Return the (X, Y) coordinate for the center point of the cell that contains the specified text.  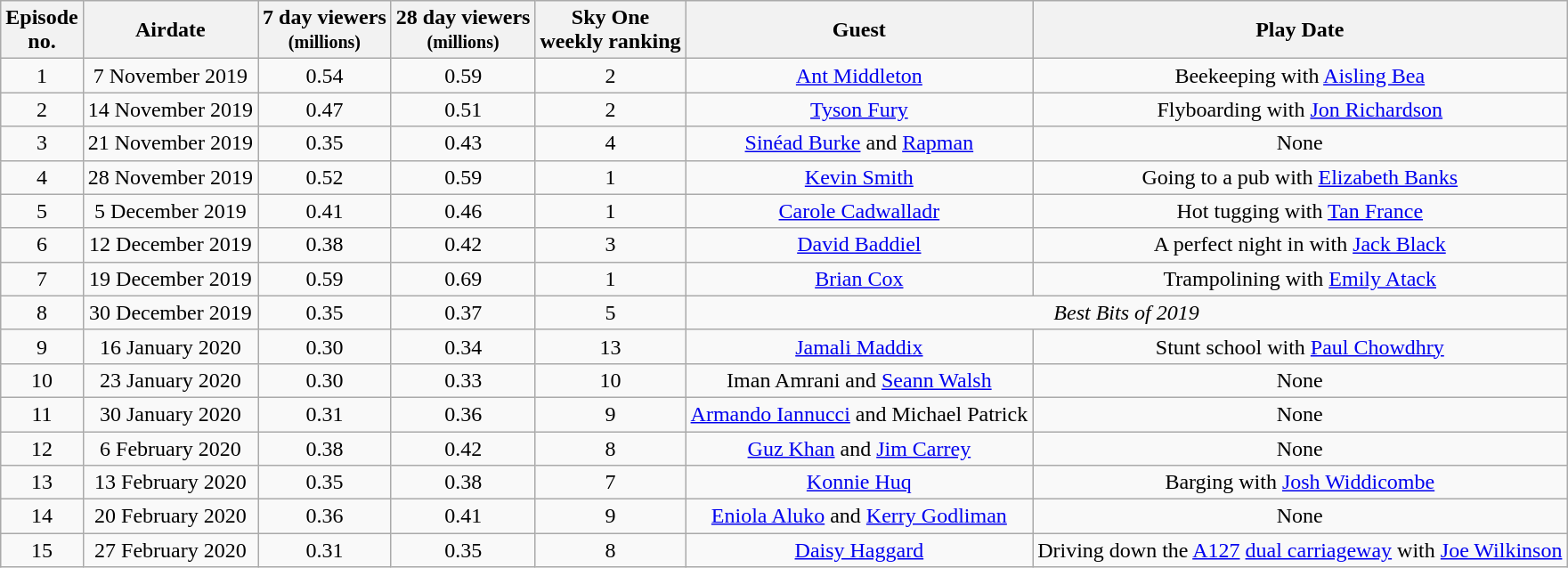
0.54 (325, 76)
15 (42, 550)
Kevin Smith (859, 177)
Sinéad Burke and Rapman (859, 143)
Iman Amrani and Seann Walsh (859, 380)
27 February 2020 (170, 550)
11 (42, 414)
13 February 2020 (170, 483)
Guest (859, 30)
Best Bits of 2019 (1126, 312)
16 January 2020 (170, 346)
David Baddiel (859, 245)
23 January 2020 (170, 380)
Flyboarding with Jon Richardson (1300, 110)
A perfect night in with Jack Black (1300, 245)
0.34 (463, 346)
20 February 2020 (170, 516)
14 November 2019 (170, 110)
Hot tugging with Tan France (1300, 211)
30 January 2020 (170, 414)
0.69 (463, 279)
0.51 (463, 110)
28 day viewers(millions) (463, 30)
0.37 (463, 312)
Guz Khan and Jim Carrey (859, 448)
Brian Cox (859, 279)
6 (42, 245)
Trampolining with Emily Atack (1300, 279)
0.47 (325, 110)
19 December 2019 (170, 279)
0.52 (325, 177)
6 February 2020 (170, 448)
Stunt school with Paul Chowdhry (1300, 346)
Armando Iannucci and Michael Patrick (859, 414)
Beekeeping with Aisling Bea (1300, 76)
Konnie Huq (859, 483)
Daisy Haggard (859, 550)
5 December 2019 (170, 211)
Jamali Maddix (859, 346)
Airdate (170, 30)
7 day viewers(millions) (325, 30)
28 November 2019 (170, 177)
Eniola Aluko and Kerry Godliman (859, 516)
21 November 2019 (170, 143)
Carole Cadwalladr (859, 211)
Sky Oneweekly ranking (611, 30)
7 November 2019 (170, 76)
12 December 2019 (170, 245)
30 December 2019 (170, 312)
0.46 (463, 211)
0.43 (463, 143)
Episodeno. (42, 30)
Ant Middleton (859, 76)
14 (42, 516)
Play Date (1300, 30)
0.33 (463, 380)
Barging with Josh Widdicombe (1300, 483)
Driving down the A127 dual carriageway with Joe Wilkinson (1300, 550)
12 (42, 448)
Going to a pub with Elizabeth Banks (1300, 177)
Tyson Fury (859, 110)
